For the text-containing cell, return its midpoint in [X, Y] coordinate format. 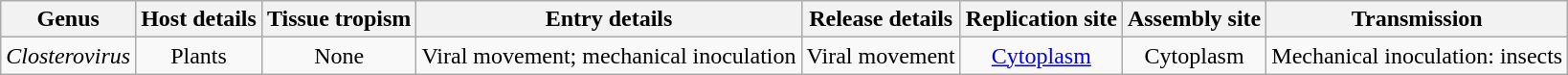
Viral movement; mechanical inoculation [609, 56]
Tissue tropism [339, 19]
Replication site [1042, 19]
None [339, 56]
Host details [199, 19]
Mechanical inoculation: insects [1417, 56]
Genus [69, 19]
Closterovirus [69, 56]
Transmission [1417, 19]
Assembly site [1194, 19]
Release details [881, 19]
Plants [199, 56]
Viral movement [881, 56]
Entry details [609, 19]
